Scan for the cell matching the given text and deliver its [X, Y] coordinate at center. 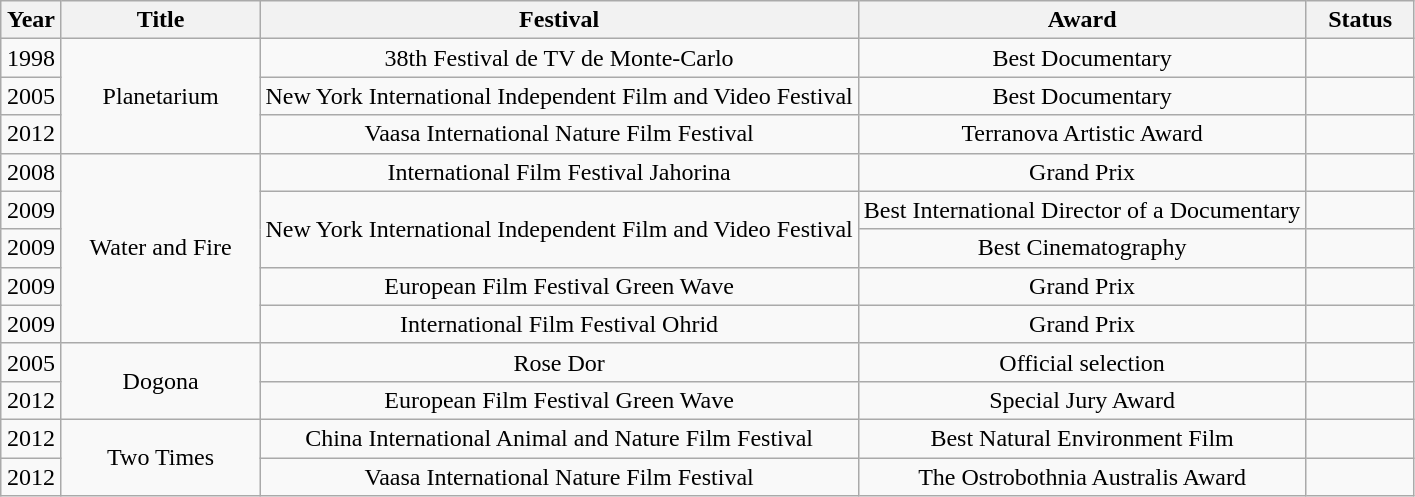
Best International Director of a Documentary [1082, 210]
Year [32, 20]
Dogona [160, 381]
2008 [32, 172]
Water and Fire [160, 248]
Status [1360, 20]
International Film Festival Ohrid [559, 324]
Best Natural Environment Film [1082, 438]
Special Jury Award [1082, 400]
Festival [559, 20]
The Ostrobothnia Australis Award [1082, 477]
China International Animal and Nature Film Festival [559, 438]
38th Festival de TV de Monte-Carlo [559, 58]
Terranova Artistic Award [1082, 134]
Best Cinematography [1082, 248]
Award [1082, 20]
Title [160, 20]
1998 [32, 58]
Planetarium [160, 96]
Two Times [160, 457]
International Film Festival Jahorina [559, 172]
Official selection [1082, 362]
Rose Dor [559, 362]
